Scan for the cell matching the given text and deliver its (X, Y) coordinate at center. 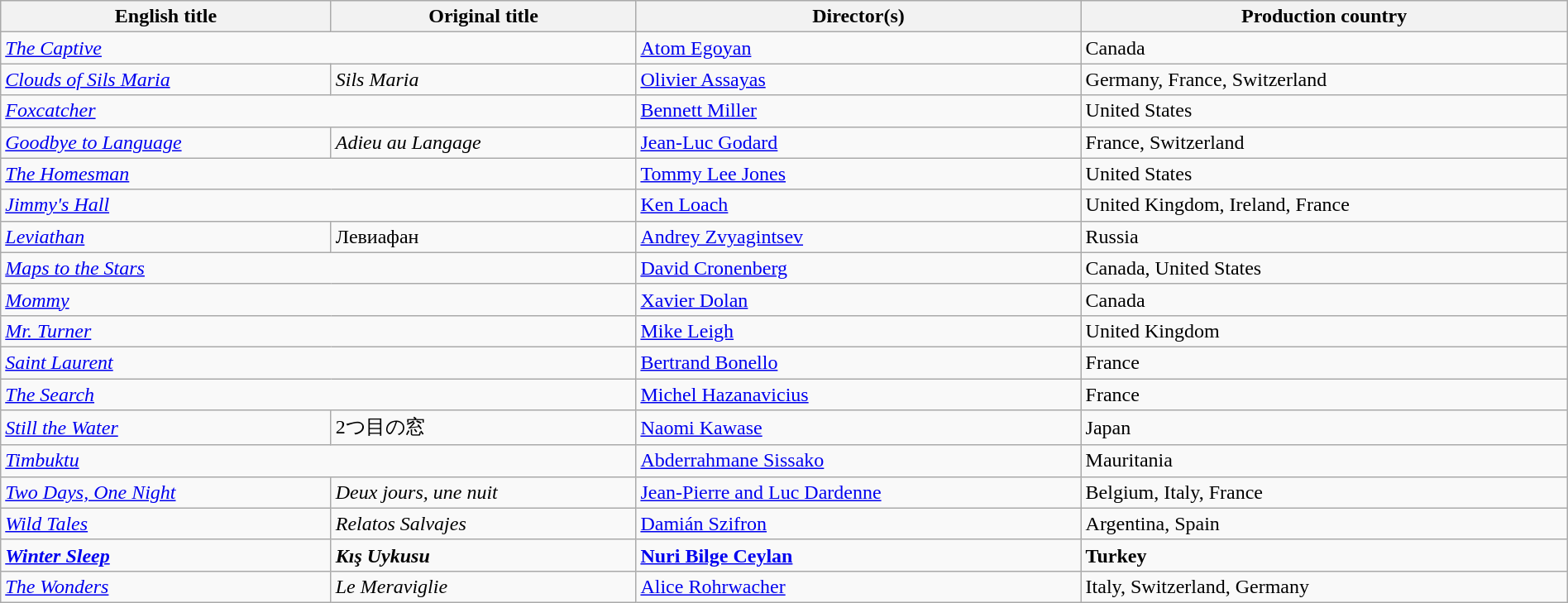
Japan (1324, 428)
Goodbye to Language (165, 142)
Mr. Turner (318, 331)
Canada, United States (1324, 268)
Leviathan (165, 237)
Nuri Bilge Ceylan (858, 555)
Foxcatcher (318, 111)
The Wonders (165, 586)
Belgium, Italy, France (1324, 492)
Germany, France, Switzerland (1324, 79)
Mike Leigh (858, 331)
Alice Rohrwacher (858, 586)
Production country (1324, 17)
Bennett Miller (858, 111)
Andrey Zvyagintsev (858, 237)
Timbuktu (318, 461)
Tommy Lee Jones (858, 174)
Jean-Pierre and Luc Dardenne (858, 492)
Bertrand Bonello (858, 362)
David Cronenberg (858, 268)
Mauritania (1324, 461)
Olivier Assayas (858, 79)
English title (165, 17)
United Kingdom, Ireland, France (1324, 205)
Xavier Dolan (858, 299)
France, Switzerland (1324, 142)
Le Meraviglie (483, 586)
The Homesman (318, 174)
United Kingdom (1324, 331)
Sils Maria (483, 79)
Still the Water (165, 428)
Adieu au Langage (483, 142)
The Search (318, 395)
Turkey (1324, 555)
Ken Loach (858, 205)
Clouds of Sils Maria (165, 79)
Deux jours, une nuit (483, 492)
Director(s) (858, 17)
Damián Szifron (858, 524)
Russia (1324, 237)
Argentina, Spain (1324, 524)
Winter Sleep (165, 555)
Jean-Luc Godard (858, 142)
Italy, Switzerland, Germany (1324, 586)
Jimmy's Hall (318, 205)
Relatos Salvajes (483, 524)
Two Days, One Night (165, 492)
Saint Laurent (318, 362)
The Captive (318, 48)
Wild Tales (165, 524)
Naomi Kawase (858, 428)
Abderrahmane Sissako (858, 461)
Atom Egoyan (858, 48)
Левиафан (483, 237)
Kış Uykusu (483, 555)
Original title (483, 17)
Maps to the Stars (318, 268)
Mommy (318, 299)
Michel Hazanavicius (858, 395)
2つ目の窓 (483, 428)
